Search for the cell housing the specified text and yield its (X, Y) center coordinate. 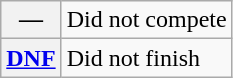
— (31, 20)
DNF (31, 58)
Did not finish (146, 58)
Did not compete (146, 20)
